Return the [x, y] coordinate for the center point of the cell that contains the specified text.  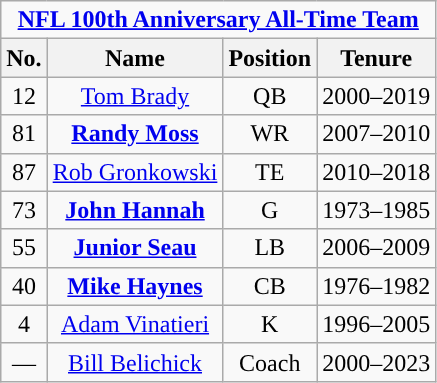
John Hannah [135, 210]
2000–2023 [376, 362]
Position [270, 58]
QB [270, 96]
Name [135, 58]
Adam Vinatieri [135, 324]
Junior Seau [135, 248]
81 [24, 134]
Coach [270, 362]
G [270, 210]
K [270, 324]
CB [270, 286]
87 [24, 172]
LB [270, 248]
1996–2005 [376, 324]
2007–2010 [376, 134]
Mike Haynes [135, 286]
2000–2019 [376, 96]
1976–1982 [376, 286]
Tom Brady [135, 96]
40 [24, 286]
2010–2018 [376, 172]
2006–2009 [376, 248]
Bill Belichick [135, 362]
No. [24, 58]
Randy Moss [135, 134]
Rob Gronkowski [135, 172]
— [24, 362]
73 [24, 210]
55 [24, 248]
12 [24, 96]
NFL 100th Anniversary All-Time Team [218, 20]
4 [24, 324]
WR [270, 134]
Tenure [376, 58]
TE [270, 172]
1973–1985 [376, 210]
